Return [x, y] of the center of cell containing provided text 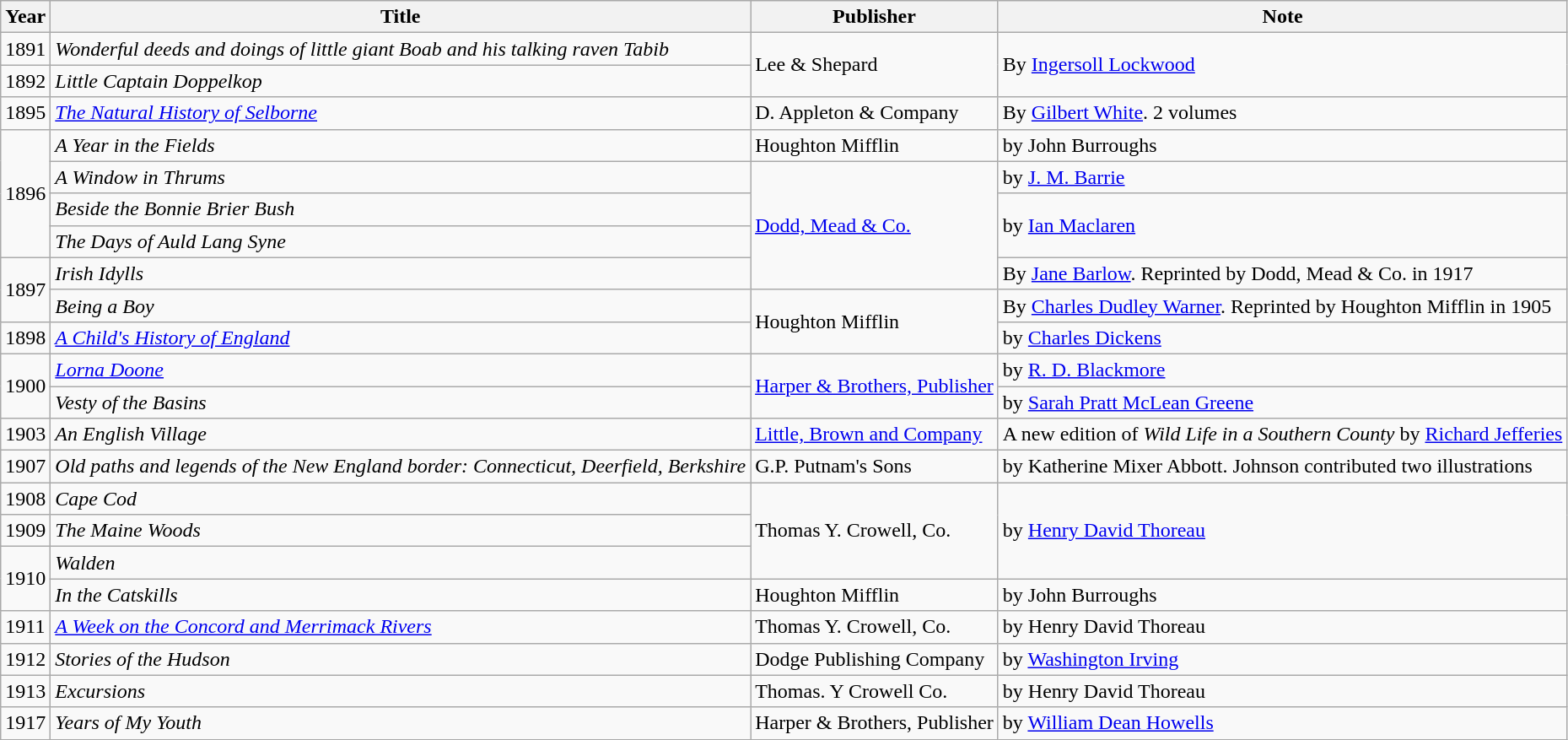
The Natural History of Selborne [401, 113]
1892 [25, 81]
Title [401, 17]
A Year in the Fields [401, 145]
by Charles Dickens [1282, 338]
Lorna Doone [401, 370]
Old paths and legends of the New England border: Connecticut, Deerfield, Berkshire [401, 467]
by Washington Irving [1282, 659]
Vesty of the Basins [401, 402]
1907 [25, 467]
Publisher [875, 17]
D. Appleton & Company [875, 113]
Little Captain Doppelkop [401, 81]
1898 [25, 338]
Little, Brown and Company [875, 435]
By Gilbert White. 2 volumes [1282, 113]
1908 [25, 499]
1903 [25, 435]
Irish Idylls [401, 273]
A Week on the Concord and Merrimack Rivers [401, 627]
by Sarah Pratt McLean Greene [1282, 402]
1917 [25, 723]
1912 [25, 659]
In the Catskills [401, 595]
A Window in Thrums [401, 177]
Years of My Youth [401, 723]
A Child's History of England [401, 338]
1911 [25, 627]
By Jane Barlow. Reprinted by Dodd, Mead & Co. in 1917 [1282, 273]
Year [25, 17]
1896 [25, 193]
G.P. Putnam's Sons [875, 467]
A new edition of Wild Life in a Southern County by Richard Jefferies [1282, 435]
The Days of Auld Lang Syne [401, 241]
Dodd, Mead & Co. [875, 225]
Stories of the Hudson [401, 659]
Excursions [401, 691]
1913 [25, 691]
Walden [401, 563]
1897 [25, 289]
An English Village [401, 435]
1909 [25, 531]
by R. D. Blackmore [1282, 370]
Note [1282, 17]
1900 [25, 386]
Beside the Bonnie Brier Bush [401, 209]
1895 [25, 113]
by Katherine Mixer Abbott. Johnson contributed two illustrations [1282, 467]
By Charles Dudley Warner. Reprinted by Houghton Mifflin in 1905 [1282, 305]
Lee & Shepard [875, 65]
Cape Cod [401, 499]
Being a Boy [401, 305]
by Ian Maclaren [1282, 225]
Wonderful deeds and doings of little giant Boab and his talking raven Tabib [401, 49]
by William Dean Howells [1282, 723]
Dodge Publishing Company [875, 659]
By Ingersoll Lockwood [1282, 65]
Thomas. Y Crowell Co. [875, 691]
1891 [25, 49]
by J. M. Barrie [1282, 177]
The Maine Woods [401, 531]
1910 [25, 579]
